Locate the cell with the specified text and output its [x, y] center coordinate. 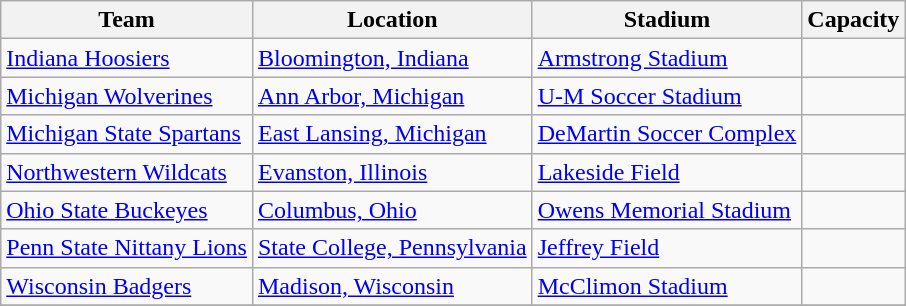
Michigan Wolverines [127, 96]
Lakeside Field [667, 172]
Madison, Wisconsin [392, 286]
Capacity [854, 20]
Evanston, Illinois [392, 172]
Jeffrey Field [667, 248]
Armstrong Stadium [667, 58]
Penn State Nittany Lions [127, 248]
Michigan State Spartans [127, 134]
Team [127, 20]
Wisconsin Badgers [127, 286]
Owens Memorial Stadium [667, 210]
Indiana Hoosiers [127, 58]
McClimon Stadium [667, 286]
Stadium [667, 20]
Location [392, 20]
Northwestern Wildcats [127, 172]
Ohio State Buckeyes [127, 210]
Ann Arbor, Michigan [392, 96]
U-M Soccer Stadium [667, 96]
Columbus, Ohio [392, 210]
Bloomington, Indiana [392, 58]
State College, Pennsylvania [392, 248]
DeMartin Soccer Complex [667, 134]
East Lansing, Michigan [392, 134]
